Find where the given text appears and provide that cell's center as [X, Y] coordinate. 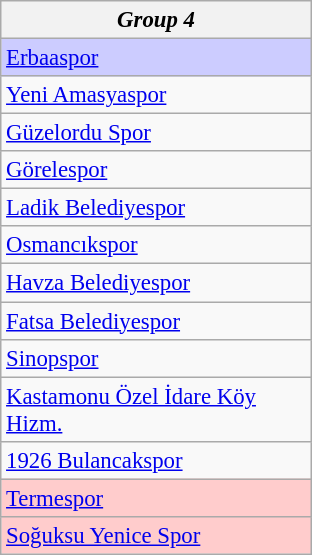
Güzelordu Spor [156, 133]
Ladik Belediyespor [156, 208]
Osmancıkspor [156, 245]
Görelespor [156, 170]
Sinopspor [156, 358]
Group 4 [156, 20]
Termespor [156, 498]
Kastamonu Özel İdare Köy Hizm. [156, 410]
Havza Belediyespor [156, 283]
1926 Bulancakspor [156, 460]
Fatsa Belediyespor [156, 321]
Yeni Amasyaspor [156, 95]
Soğuksu Yenice Spor [156, 536]
Erbaaspor [156, 58]
